Extract the (x, y) coordinate from the center of the cell holding the provided text.  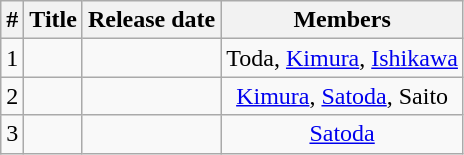
1 (12, 58)
3 (12, 134)
Title (54, 20)
Members (342, 20)
# (12, 20)
2 (12, 96)
Satoda (342, 134)
Release date (151, 20)
Toda, Kimura, Ishikawa (342, 58)
Kimura, Satoda, Saito (342, 96)
